Search for the cell housing the specified text and yield its [X, Y] center coordinate. 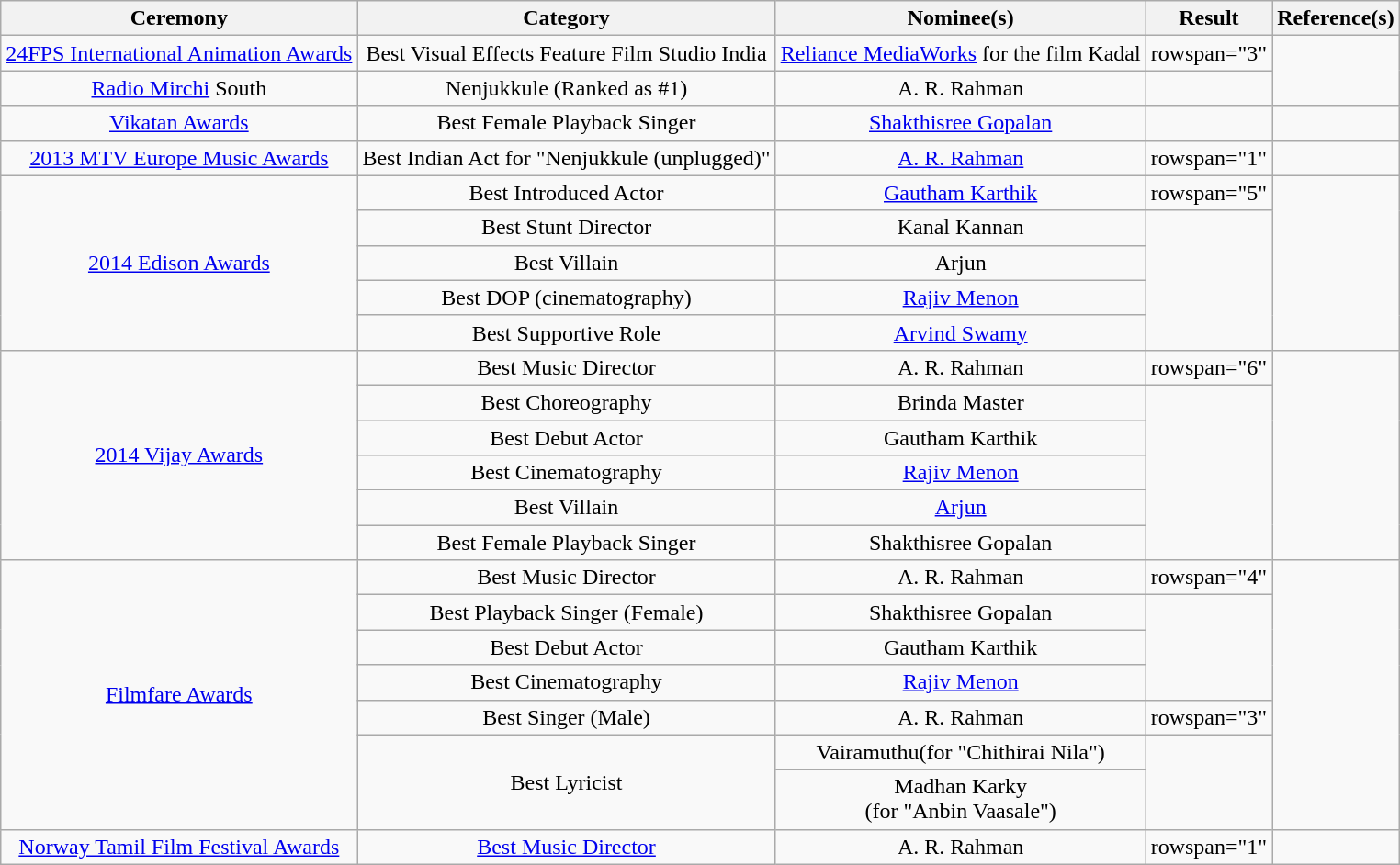
Reliance MediaWorks for the film Kadal [961, 53]
Kanal Kannan [961, 228]
Best Visual Effects Feature Film Studio India [566, 53]
Madhan Karky(for "Anbin Vaasale") [961, 799]
Nenjukkule (Ranked as #1) [566, 88]
Reference(s) [1336, 18]
Best Introduced Actor [566, 193]
Radio Mirchi South [179, 88]
Nominee(s) [961, 18]
Best DOP (cinematography) [566, 298]
Best Stunt Director [566, 228]
2013 MTV Europe Music Awards [179, 158]
Vikatan Awards [179, 123]
2014 Edison Awards [179, 263]
Norway Tamil Film Festival Awards [179, 847]
Best Indian Act for "Nenjukkule (unplugged)" [566, 158]
Best Playback Singer (Female) [566, 612]
Vairamuthu(for "Chithirai Nila") [961, 752]
Result [1209, 18]
2014 Vijay Awards [179, 455]
Brinda Master [961, 402]
rowspan="6" [1209, 367]
Arvind Swamy [961, 332]
Best Choreography [566, 402]
Category [566, 18]
Best Lyricist [566, 782]
Ceremony [179, 18]
Best Supportive Role [566, 332]
Filmfare Awards [179, 694]
rowspan="5" [1209, 193]
24FPS International Animation Awards [179, 53]
rowspan="4" [1209, 578]
Best Singer (Male) [566, 717]
